Capture the cell that displays the provided text and extract its (X, Y) central coordinate. 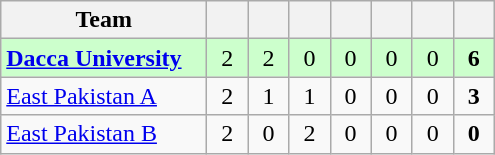
East Pakistan B (104, 134)
6 (474, 58)
3 (474, 96)
Dacca University (104, 58)
East Pakistan A (104, 96)
Team (104, 20)
